Return the [x, y] coordinate for the center point of the cell that contains the specified text.  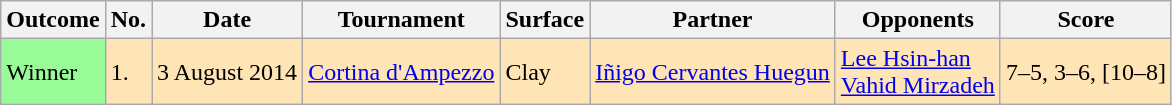
Opponents [918, 20]
Outcome [53, 20]
Lee Hsin-han Vahid Mirzadeh [918, 72]
3 August 2014 [228, 72]
No. [128, 20]
Winner [53, 72]
Score [1086, 20]
Date [228, 20]
Iñigo Cervantes Huegun [713, 72]
Clay [545, 72]
Cortina d'Ampezzo [402, 72]
7–5, 3–6, [10–8] [1086, 72]
Tournament [402, 20]
Partner [713, 20]
Surface [545, 20]
1. [128, 72]
